Output the [x, y] coordinate of the center of the cell containing the given text.  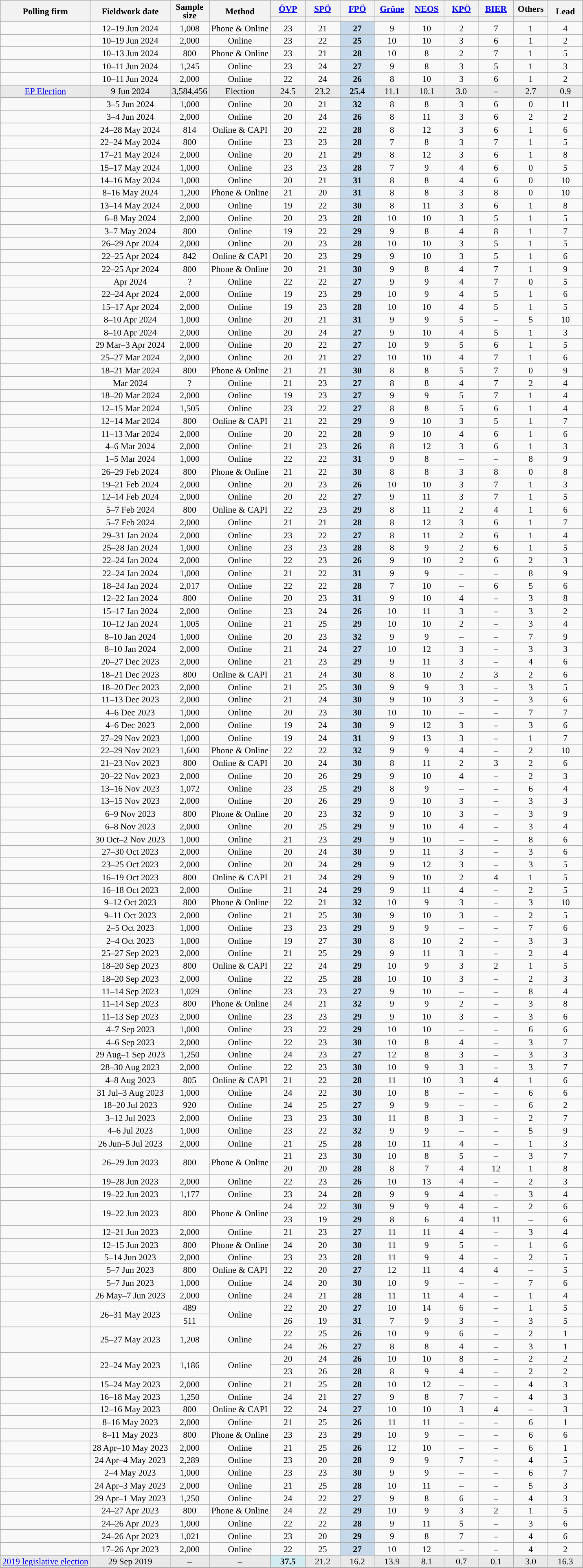
26 May–7 Jun 2023 [130, 1296]
1,600 [189, 750]
18–20 Dec 2023 [130, 687]
30 Oct–2 Nov 2023 [130, 839]
13–16 Nov 2023 [130, 788]
20–27 Dec 2023 [130, 662]
12–22 Jan 2024 [130, 599]
0.7 [461, 1561]
22–24 May 2024 [130, 142]
29 Aug–1 Sep 2023 [130, 1055]
31 Jul–3 Aug 2023 [130, 1093]
2–4 Oct 2023 [130, 941]
2,017 [189, 586]
1–5 Mar 2024 [130, 459]
9–12 Oct 2023 [130, 902]
15–17 Jan 2024 [130, 611]
Grüne [392, 8]
8–16 May 2023 [130, 1422]
3–4 Jun 2024 [130, 116]
SPÖ [323, 8]
Election [240, 91]
1,005 [189, 624]
37.5 [288, 1561]
4–6 Sep 2023 [130, 1042]
16.3 [565, 1561]
11.1 [392, 91]
21–23 Nov 2023 [130, 763]
22–24 Apr 2024 [130, 294]
4–6 Mar 2024 [130, 446]
25.4 [357, 91]
1,008 [189, 28]
18–20 Mar 2024 [130, 396]
NEOS [427, 8]
1,177 [189, 1194]
15–17 May 2024 [130, 168]
Method [240, 11]
0.1 [496, 1561]
12–19 Jun 2024 [130, 28]
2019 legislative election [46, 1561]
Mar 2024 [130, 383]
Fieldwork date [130, 11]
1,208 [189, 1340]
805 [189, 1080]
24.5 [288, 91]
12–14 Mar 2024 [130, 421]
22–29 Nov 2023 [130, 750]
26–29 Jun 2023 [130, 1162]
2.7 [530, 91]
15–24 May 2023 [130, 1384]
17–26 Apr 2023 [130, 1549]
Apr 2024 [130, 282]
10.1 [427, 91]
1,072 [189, 788]
4–7 Sep 2023 [130, 1029]
28 Apr–10 May 2023 [130, 1447]
27–29 Nov 2023 [130, 738]
18–21 Dec 2023 [130, 674]
18–21 Mar 2024 [130, 371]
16–19 Oct 2023 [130, 877]
8–11 May 2023 [130, 1435]
12–14 Feb 2024 [130, 497]
4–8 Aug 2023 [130, 1080]
EP Election [46, 91]
842 [189, 257]
BIER [496, 8]
25–28 Jan 2024 [130, 547]
11–13 Sep 2023 [130, 1016]
22–24 May 2023 [130, 1365]
3–12 Jul 2023 [130, 1118]
29 Mar–3 Apr 2024 [130, 344]
Samplesize [189, 11]
20–22 Nov 2023 [130, 776]
23.2 [323, 91]
Lead [565, 11]
Polling firm [46, 11]
25–27 May 2023 [130, 1340]
9–11 Oct 2023 [130, 915]
1,186 [189, 1365]
13–15 Nov 2023 [130, 801]
12–15 Jun 2023 [130, 1244]
12–16 May 2023 [130, 1410]
29–31 Jan 2024 [130, 535]
16.2 [357, 1561]
26–29 Feb 2024 [130, 471]
511 [189, 1321]
6–8 May 2024 [130, 218]
1,021 [189, 1536]
25–27 Sep 2023 [130, 953]
ÖVP [288, 8]
10–12 Jan 2024 [130, 624]
814 [189, 129]
2,289 [189, 1460]
Others [530, 8]
13.9 [392, 1561]
26 Jun–5 Jul 2023 [130, 1143]
3,584,456 [189, 91]
14 [427, 1308]
3–7 May 2024 [130, 230]
14–16 May 2024 [130, 180]
24–27 Apr 2023 [130, 1511]
24–28 May 2024 [130, 129]
10–13 Jun 2024 [130, 54]
15–17 Apr 2024 [130, 307]
2–5 Oct 2023 [130, 928]
24 Apr–4 May 2023 [130, 1460]
11–13 Mar 2024 [130, 433]
26–29 Apr 2024 [130, 243]
12–21 Jun 2023 [130, 1232]
6–9 Nov 2023 [130, 814]
12–15 Mar 2024 [130, 408]
5–14 Jun 2023 [130, 1257]
29 Sep 2019 [130, 1561]
1,245 [189, 66]
3–5 Jun 2024 [130, 104]
FPÖ [357, 8]
18–24 Jan 2024 [130, 586]
25–27 Mar 2024 [130, 357]
21.2 [323, 1561]
26–31 May 2023 [130, 1314]
10–19 Jun 2024 [130, 41]
28–30 Aug 2023 [130, 1068]
19–21 Feb 2024 [130, 485]
13–14 May 2024 [130, 205]
16–18 Oct 2023 [130, 890]
KPÖ [461, 8]
24 Apr–3 May 2023 [130, 1485]
1,505 [189, 408]
17–21 May 2024 [130, 155]
6–8 Nov 2023 [130, 827]
4–6 Jul 2023 [130, 1130]
11–13 Dec 2023 [130, 700]
8–16 May 2024 [130, 193]
1,200 [189, 193]
8.1 [427, 1561]
27–30 Oct 2023 [130, 852]
29 Apr–1 May 2023 [130, 1498]
23–25 Oct 2023 [130, 865]
920 [189, 1105]
489 [189, 1308]
9 Jun 2024 [130, 91]
0.9 [565, 91]
16–18 May 2023 [130, 1397]
1,029 [189, 991]
2–4 May 2023 [130, 1473]
19–28 Jun 2023 [130, 1182]
18–20 Jul 2023 [130, 1105]
